Provide the [x, y] coordinate of the cell's center where the given text is located.  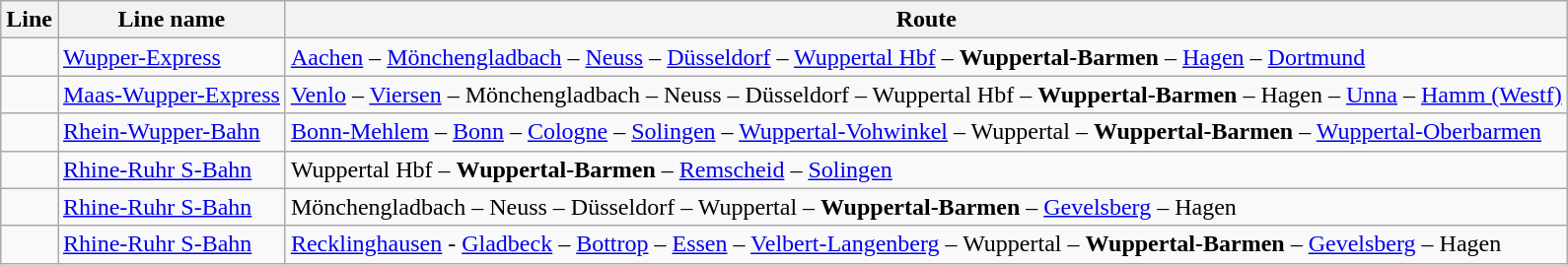
Wuppertal Hbf – Wuppertal-Barmen – Remscheid – Solingen [926, 169]
Bonn-Mehlem – Bonn – Cologne – Solingen – Wuppertal-Vohwinkel – Wuppertal – Wuppertal-Barmen – Wuppertal-Oberbarmen [926, 132]
Line [30, 20]
Line name [172, 20]
Venlo – Viersen – Mönchengladbach – Neuss – Düsseldorf – Wuppertal Hbf – Wuppertal-Barmen – Hagen – Unna – Hamm (Westf) [926, 95]
Maas-Wupper-Express [172, 95]
Mönchengladbach – Neuss – Düsseldorf – Wuppertal – Wuppertal-Barmen – Gevelsberg – Hagen [926, 207]
Rhein-Wupper-Bahn [172, 132]
Route [926, 20]
Recklinghausen - Gladbeck – Bottrop – Essen – Velbert-Langenberg – Wuppertal – Wuppertal-Barmen – Gevelsberg – Hagen [926, 244]
Aachen – Mönchengladbach – Neuss – Düsseldorf – Wuppertal Hbf – Wuppertal-Barmen – Hagen – Dortmund [926, 57]
Wupper-Express [172, 57]
